For the text-containing cell, return its midpoint in [x, y] coordinate format. 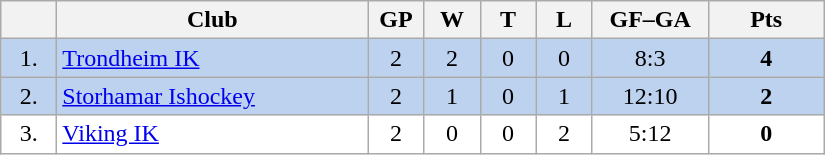
Club [212, 20]
GF–GA [650, 20]
L [564, 20]
3. [29, 134]
1. [29, 58]
Trondheim IK [212, 58]
5:12 [650, 134]
4 [766, 58]
T [508, 20]
12:10 [650, 96]
GP [396, 20]
Viking IK [212, 134]
W [452, 20]
2. [29, 96]
Pts [766, 20]
Storhamar Ishockey [212, 96]
8:3 [650, 58]
